For the text-containing cell, return its midpoint in (X, Y) coordinate format. 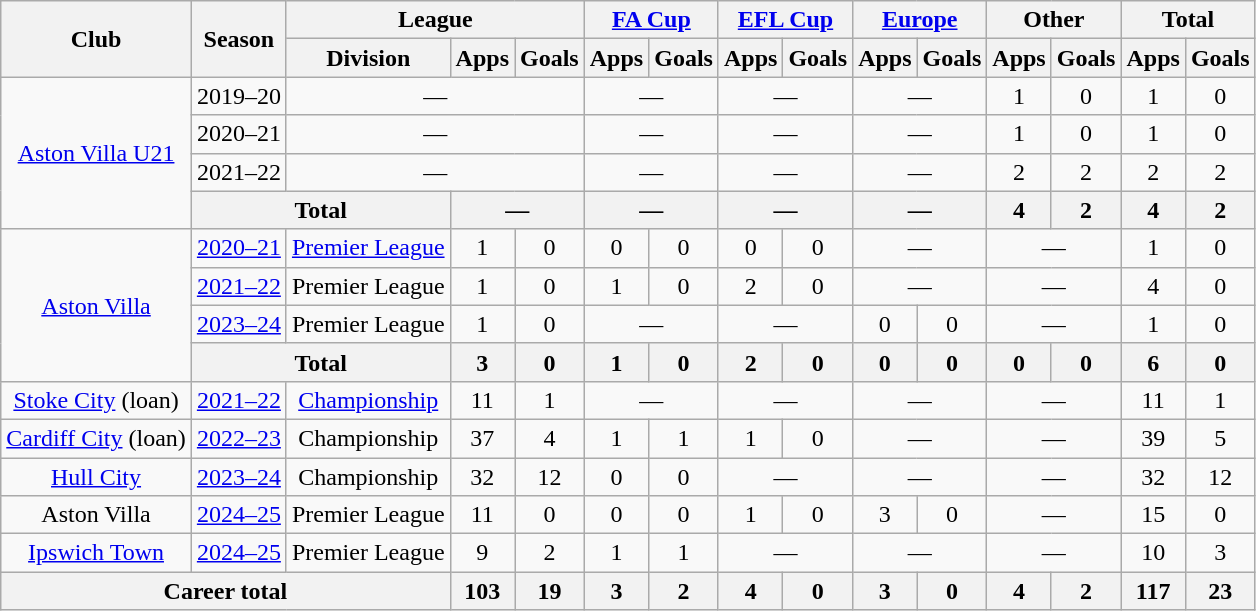
10 (1153, 553)
Division (368, 58)
Season (238, 39)
6 (1153, 362)
League (435, 20)
Other (1054, 20)
Career total (226, 591)
Ipswich Town (96, 553)
19 (549, 591)
117 (1153, 591)
Cardiff City (loan) (96, 438)
9 (482, 553)
EFL Cup (785, 20)
2022–23 (238, 438)
15 (1153, 515)
23 (1220, 591)
Stoke City (loan) (96, 400)
5 (1220, 438)
103 (482, 591)
Hull City (96, 477)
39 (1153, 438)
Club (96, 39)
Aston Villa U21 (96, 153)
Europe (920, 20)
FA Cup (651, 20)
37 (482, 438)
2019–20 (238, 96)
